Search for the cell housing the specified text and yield its [X, Y] center coordinate. 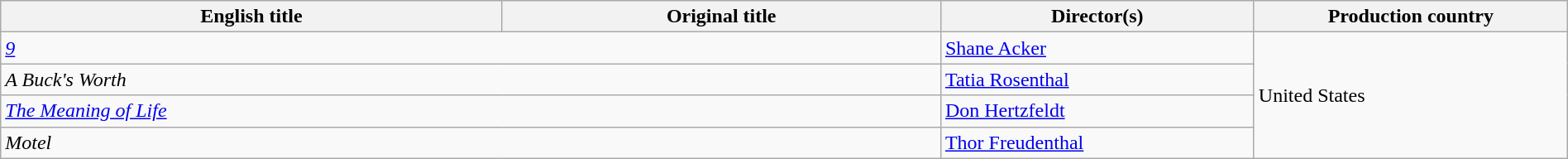
Tatia Rosenthal [1097, 79]
Production country [1411, 17]
Director(s) [1097, 17]
A Buck's Worth [471, 79]
Shane Acker [1097, 48]
United States [1411, 95]
Thor Freudenthal [1097, 142]
English title [251, 17]
9 [471, 48]
The Meaning of Life [471, 111]
Don Hertzfeldt [1097, 111]
Original title [721, 17]
Motel [471, 142]
